Determine the [x, y] coordinate at the center of the cell enclosing the given text.  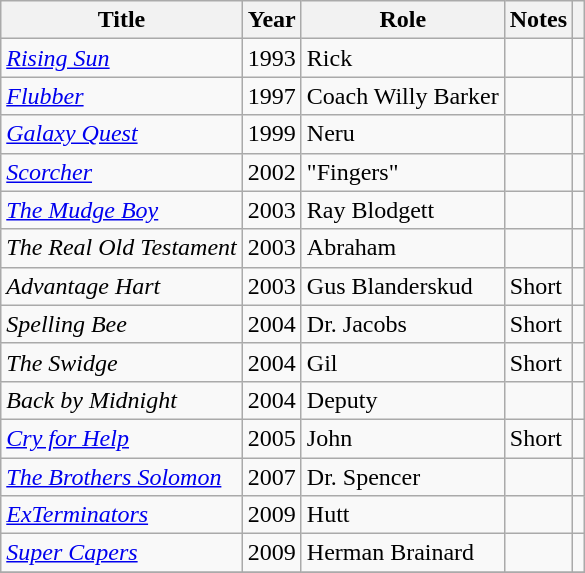
1997 [272, 96]
Scorcher [122, 172]
1999 [272, 134]
2002 [272, 172]
Galaxy Quest [122, 134]
Flubber [122, 96]
Neru [402, 134]
Year [272, 20]
Title [122, 20]
Rick [402, 58]
Notes [538, 20]
"Fingers" [402, 172]
Role [402, 20]
The Mudge Boy [122, 210]
1993 [272, 58]
Dr. Jacobs [402, 324]
John [402, 438]
Deputy [402, 400]
Cry for Help [122, 438]
2005 [272, 438]
The Real Old Testament [122, 248]
Spelling Bee [122, 324]
Super Capers [122, 553]
Abraham [402, 248]
The Brothers Solomon [122, 477]
Herman Brainard [402, 553]
Dr. Spencer [402, 477]
Gil [402, 362]
Hutt [402, 515]
Gus Blanderskud [402, 286]
Rising Sun [122, 58]
Coach Willy Barker [402, 96]
ExTerminators [122, 515]
2007 [272, 477]
Back by Midnight [122, 400]
Ray Blodgett [402, 210]
The Swidge [122, 362]
Advantage Hart [122, 286]
